Scan for the cell matching the given text and deliver its [x, y] coordinate at center. 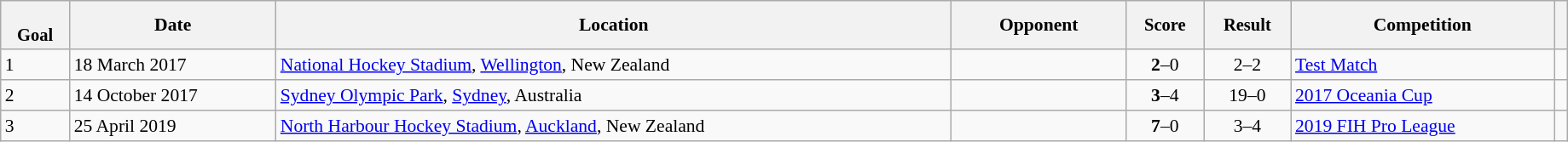
25 April 2019 [173, 126]
2–0 [1165, 65]
National Hockey Stadium, Wellington, New Zealand [614, 65]
Score [1165, 26]
Result [1247, 26]
2–2 [1247, 65]
Opponent [1039, 26]
Location [614, 26]
19–0 [1247, 95]
2017 Oceania Cup [1422, 95]
2019 FIH Pro League [1422, 126]
Sydney Olympic Park, Sydney, Australia [614, 95]
3 [36, 126]
Goal [36, 26]
Competition [1422, 26]
2 [36, 95]
1 [36, 65]
14 October 2017 [173, 95]
Date [173, 26]
7–0 [1165, 126]
Test Match [1422, 65]
18 March 2017 [173, 65]
North Harbour Hockey Stadium, Auckland, New Zealand [614, 126]
